Return [X, Y] of the center of cell containing provided text 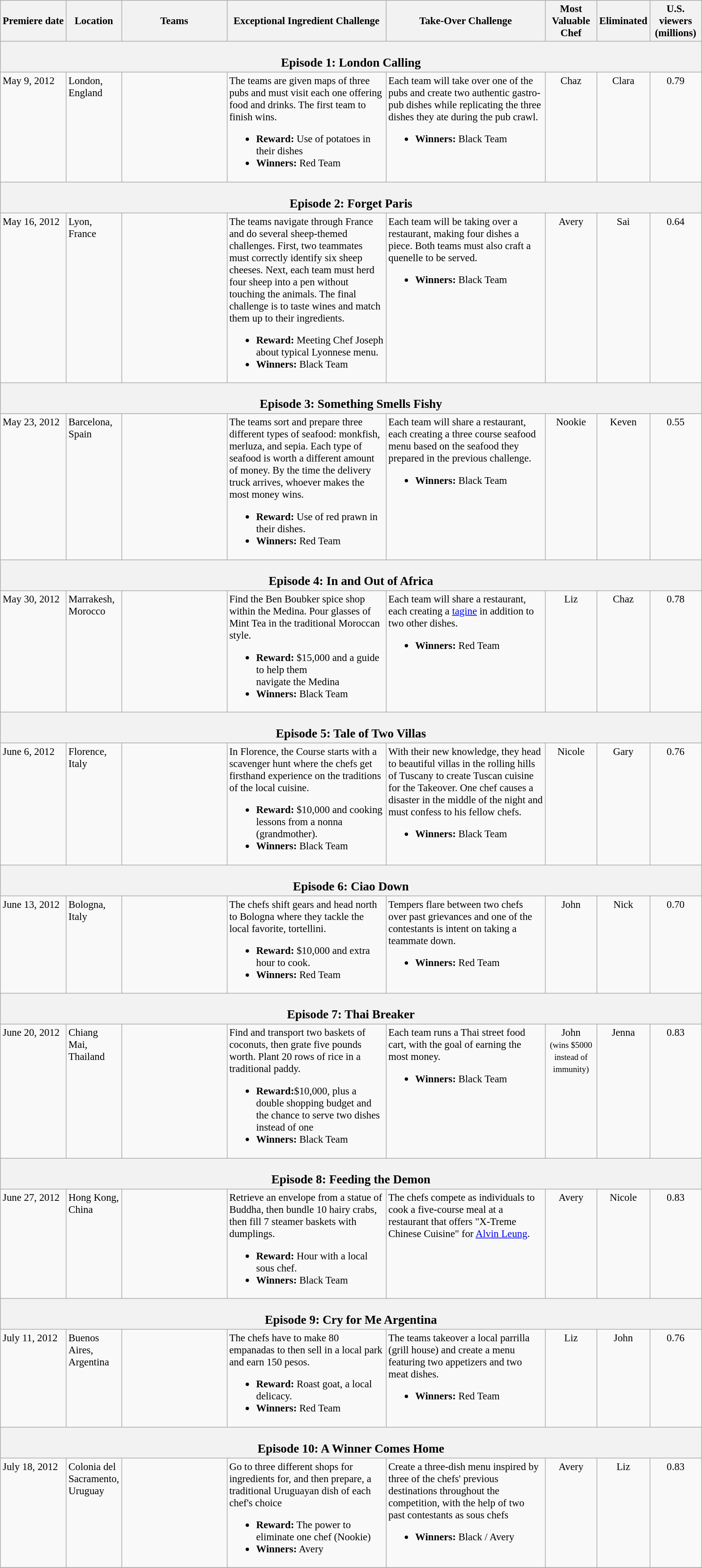
May 9, 2012 [33, 127]
0.70 [676, 945]
The chefs have to make 80 empanadas to then sell in a local park and earn 150 pesos.Reward: Roast goat, a local delicacy.Winners: Red Team [306, 1378]
0.79 [676, 127]
Each team will be taking over a restaurant, making four dishes a piece. Both teams must also craft a quenelle to be served.Winners: Black Team [466, 298]
Episode 5: Tale of Two Villas [351, 728]
June 13, 2012 [33, 945]
Episode 2: Forget Paris [351, 198]
Clara [623, 127]
Episode 10: A Winner Comes Home [351, 1443]
Episode 7: Thai Breaker [351, 1009]
0.64 [676, 298]
Gary [623, 804]
Barcelona, Spain [94, 487]
Episode 8: Feeding the Demon [351, 1174]
June 20, 2012 [33, 1091]
Jenna [623, 1091]
Exceptional Ingredient Challenge [306, 21]
Tempers flare between two chefs over past grievances and one of the contestants is intent on taking a teammate down.Winners: Red Team [466, 945]
May 30, 2012 [33, 651]
Lyon, France [94, 298]
Episode 9: Cry for Me Argentina [351, 1314]
Colonia del Sacramento, Uruguay [94, 1513]
June 6, 2012 [33, 804]
Take-Over Challenge [466, 21]
Episode 6: Ciao Down [351, 880]
Nookie [571, 487]
Eliminated [623, 21]
May 23, 2012 [33, 487]
Episode 1: London Calling [351, 57]
July 11, 2012 [33, 1378]
Sai [623, 298]
Each team runs a Thai street food cart, with the goal of earning the most money.Winners: Black Team [466, 1091]
John(wins $5000 instead of immunity) [571, 1091]
0.55 [676, 487]
Episode 3: Something Smells Fishy [351, 398]
U.S. viewers(millions) [676, 21]
July 18, 2012 [33, 1513]
Florence, Italy [94, 804]
Marrakesh, Morocco [94, 651]
London, England [94, 127]
Episode 4: In and Out of Africa [351, 575]
Each team will share a restaurant, each creating a tagine in addition to two other dishes.Winners: Red Team [466, 651]
Nick [623, 945]
Premiere date [33, 21]
0.78 [676, 651]
The chefs compete as individuals to cook a five-course meal at a restaurant that offers "X-Treme Chinese Cuisine" for Alvin Leung. [466, 1243]
Teams [174, 21]
Bologna, Italy [94, 945]
The teams takeover a local parrilla (grill house) and create a menu featuring two appetizers and two meat dishes.Winners: Red Team [466, 1378]
Hong Kong, China [94, 1243]
Buenos Aires, Argentina [94, 1378]
June 27, 2012 [33, 1243]
Location [94, 21]
Keven [623, 487]
May 16, 2012 [33, 298]
Chiang Mai, Thailand [94, 1091]
Most Valuable Chef [571, 21]
